Find where the given text appears and provide that cell's center as [X, Y] coordinate. 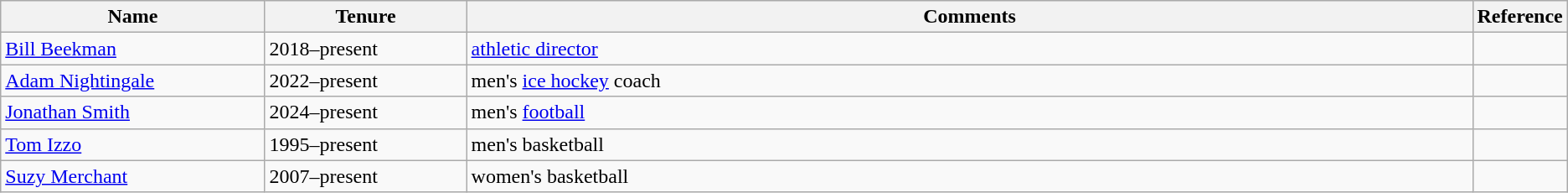
Comments [970, 17]
Bill Beekman [132, 49]
1995–present [365, 144]
men's football [970, 112]
Name [132, 17]
women's basketball [970, 176]
Adam Nightingale [132, 81]
athletic director [970, 49]
Jonathan Smith [132, 112]
Suzy Merchant [132, 176]
2022–present [365, 81]
2007–present [365, 176]
men's ice hockey coach [970, 81]
2024–present [365, 112]
Reference [1519, 17]
2018–present [365, 49]
Tenure [365, 17]
Tom Izzo [132, 144]
men's basketball [970, 144]
